Capture the cell that displays the provided text and extract its [X, Y] central coordinate. 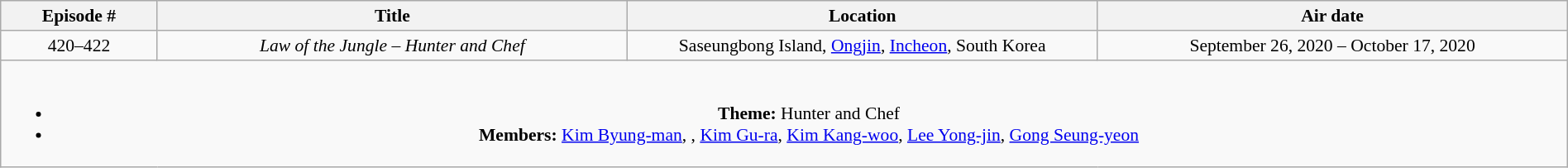
Air date [1332, 16]
Law of the Jungle – Hunter and Chef [392, 46]
Episode # [79, 16]
Theme: Hunter and ChefMembers: Kim Byung-man, , Kim Gu-ra, Kim Kang-woo, Lee Yong-jin, Gong Seung-yeon [784, 113]
Title [392, 16]
Saseungbong Island, Ongjin, Incheon, South Korea [863, 46]
September 26, 2020 – October 17, 2020 [1332, 46]
Location [863, 16]
420–422 [79, 46]
